Detect which cell encompasses the target text, then output its [x, y] center coordinate. 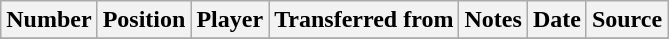
Transferred from [364, 20]
Notes [493, 20]
Number [49, 20]
Source [626, 20]
Position [144, 20]
Date [556, 20]
Player [230, 20]
